Provide the (x, y) coordinate of the cell's center where the given text is located.  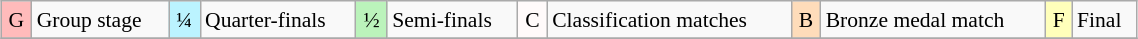
C (532, 20)
Semi-finals (452, 20)
½ (372, 20)
G (16, 20)
Quarter-finals (278, 20)
¼ (184, 20)
Final (1104, 20)
B (806, 20)
F (1059, 20)
Classification matches (669, 20)
Group stage (100, 20)
Bronze medal match (934, 20)
